Capture the cell that displays the provided text and extract its [X, Y] central coordinate. 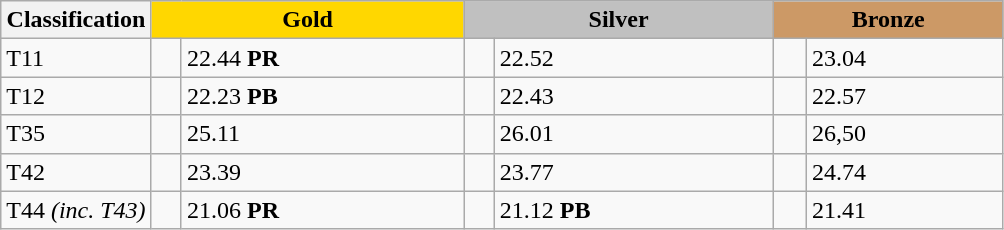
T42 [76, 172]
22.23 PB [322, 96]
Classification [76, 20]
23.77 [634, 172]
21.06 PR [322, 210]
25.11 [322, 134]
26.01 [634, 134]
23.39 [322, 172]
T44 (inc. T43) [76, 210]
26,50 [906, 134]
22.43 [634, 96]
Silver [618, 20]
T35 [76, 134]
22.44 PR [322, 58]
T11 [76, 58]
T12 [76, 96]
Bronze [888, 20]
21.12 PB [634, 210]
22.52 [634, 58]
22.57 [906, 96]
24.74 [906, 172]
21.41 [906, 210]
23.04 [906, 58]
Gold [308, 20]
